Find where the given text appears and provide that cell's center as (X, Y) coordinate. 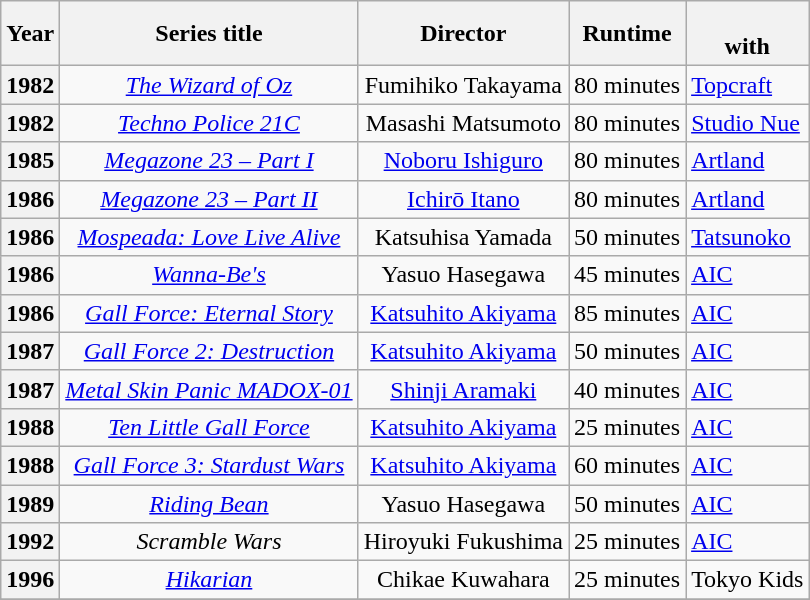
Hikarian (209, 580)
Mospeada: Love Live Alive (209, 237)
Scramble Wars (209, 542)
Tokyo Kids (748, 580)
40 minutes (628, 389)
Fumihiko Takayama (463, 85)
1989 (30, 503)
The Wizard of Oz (209, 85)
Ten Little Gall Force (209, 427)
60 minutes (628, 465)
Topcraft (748, 85)
Metal Skin Panic MADOX-01 (209, 389)
1992 (30, 542)
Noboru Ishiguro (463, 161)
85 minutes (628, 313)
Riding Bean (209, 503)
Chikae Kuwahara (463, 580)
Studio Nue (748, 123)
Ichirō Itano (463, 199)
Hiroyuki Fukushima (463, 542)
1985 (30, 161)
45 minutes (628, 275)
Tatsunoko (748, 237)
with (748, 34)
Techno Police 21C (209, 123)
Katsuhisa Yamada (463, 237)
Gall Force 3: Stardust Wars (209, 465)
Runtime (628, 34)
1996 (30, 580)
Masashi Matsumoto (463, 123)
Wanna-Be's (209, 275)
Director (463, 34)
Gall Force: Eternal Story (209, 313)
Shinji Aramaki (463, 389)
Megazone 23 – Part II (209, 199)
Megazone 23 – Part I (209, 161)
Year (30, 34)
Gall Force 2: Destruction (209, 351)
Series title (209, 34)
